Output the [x, y] coordinate of the center of the cell containing the given text.  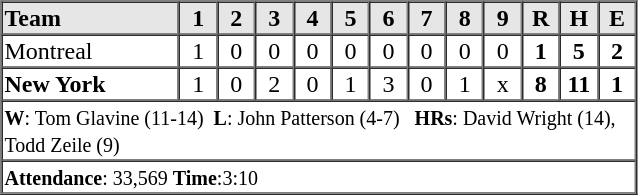
x [503, 84]
Montreal [91, 50]
6 [388, 18]
H [579, 18]
4 [312, 18]
W: Tom Glavine (11-14) L: John Patterson (4-7) HRs: David Wright (14), Todd Zeile (9) [319, 130]
New York [91, 84]
Attendance: 33,569 Time:3:10 [319, 176]
Team [91, 18]
E [617, 18]
9 [503, 18]
11 [579, 84]
R [541, 18]
7 [427, 18]
